Pinpoint the cell where the given text exists, returning its [x, y] midpoint coordinate. 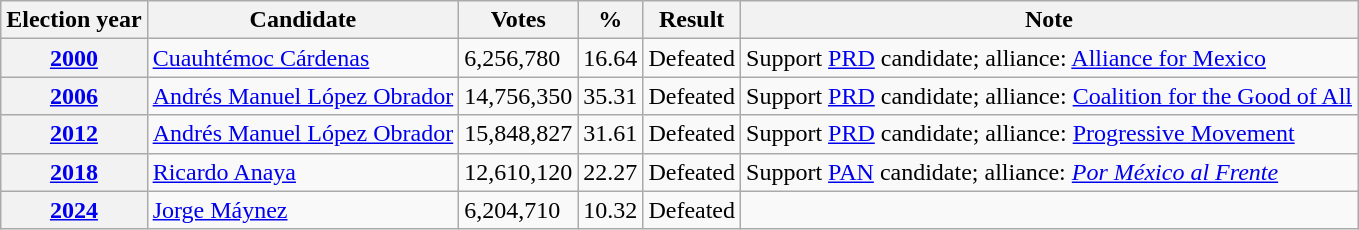
35.31 [610, 96]
Support PRD candidate; alliance: Coalition for the Good of All [1050, 96]
Election year [74, 20]
2012 [74, 134]
Result [692, 20]
Votes [518, 20]
2006 [74, 96]
6,256,780 [518, 58]
6,204,710 [518, 210]
Support PRD candidate; alliance: Alliance for Mexico [1050, 58]
Note [1050, 20]
10.32 [610, 210]
2024 [74, 210]
Support PRD candidate; alliance: Progressive Movement [1050, 134]
Cuauhtémoc Cárdenas [303, 58]
Jorge Máynez [303, 210]
2000 [74, 58]
Candidate [303, 20]
16.64 [610, 58]
15,848,827 [518, 134]
22.27 [610, 172]
% [610, 20]
Support PAN candidate; alliance: Por México al Frente [1050, 172]
2018 [74, 172]
12,610,120 [518, 172]
31.61 [610, 134]
Ricardo Anaya [303, 172]
14,756,350 [518, 96]
